Capture the cell that displays the provided text and extract its [X, Y] central coordinate. 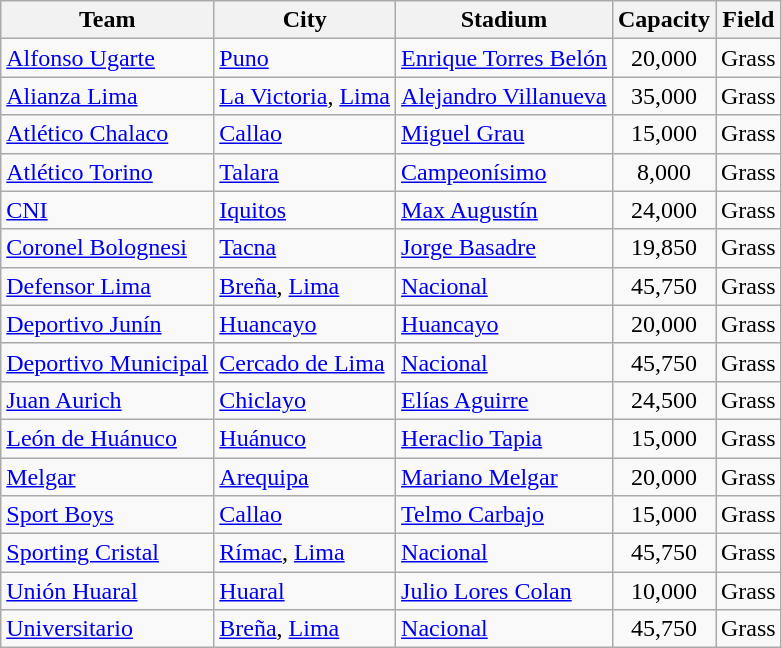
Universitario [108, 629]
CNI [108, 210]
Max Augustín [504, 210]
Campeonísimo [504, 172]
Unión Huaral [108, 591]
8,000 [664, 172]
35,000 [664, 96]
Tacna [305, 248]
Sporting Cristal [108, 553]
Atlético Torino [108, 172]
Sport Boys [108, 515]
Juan Aurich [108, 400]
Iquitos [305, 210]
Stadium [504, 20]
León de Huánuco [108, 438]
Mariano Melgar [504, 477]
Field [749, 20]
Jorge Basadre [504, 248]
Enrique Torres Belón [504, 58]
Heraclio Tapia [504, 438]
Deportivo Municipal [108, 362]
Elías Aguirre [504, 400]
Defensor Lima [108, 286]
Deportivo Junín [108, 324]
Miguel Grau [504, 134]
City [305, 20]
Puno [305, 58]
Cercado de Lima [305, 362]
10,000 [664, 591]
Capacity [664, 20]
Arequipa [305, 477]
Coronel Bolognesi [108, 248]
Julio Lores Colan [504, 591]
Team [108, 20]
Telmo Carbajo [504, 515]
24,500 [664, 400]
Alfonso Ugarte [108, 58]
24,000 [664, 210]
Rímac, Lima [305, 553]
Atlético Chalaco [108, 134]
Huaral [305, 591]
Melgar [108, 477]
Alejandro Villanueva [504, 96]
Alianza Lima [108, 96]
Huánuco [305, 438]
Chiclayo [305, 400]
La Victoria, Lima [305, 96]
Talara [305, 172]
19,850 [664, 248]
